Determine the [X, Y] coordinate at the center of the cell enclosing the given text.  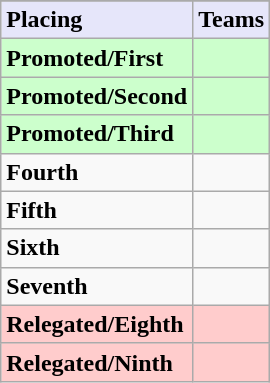
Promoted/Third [97, 134]
Teams [232, 20]
Placing [97, 20]
Promoted/Second [97, 96]
Promoted/First [97, 58]
Fifth [97, 210]
Relegated/Eighth [97, 324]
Fourth [97, 172]
Seventh [97, 286]
Relegated/Ninth [97, 362]
Sixth [97, 248]
